Find where the given text appears and provide that cell's center as (X, Y) coordinate. 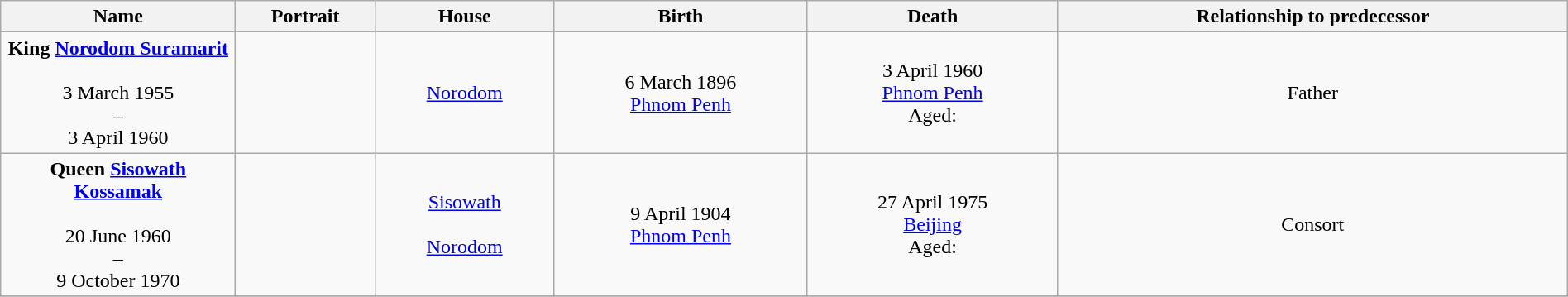
Consort (1312, 225)
Father (1312, 93)
9 April 1904Phnom Penh (681, 225)
King Norodom Suramarit3 March 1955–3 April 1960 (118, 93)
Birth (681, 17)
Queen Sisowath Kossamak20 June 1960–9 October 1970 (118, 225)
House (464, 17)
Death (933, 17)
6 March 1896Phnom Penh (681, 93)
3 April 1960Phnom PenhAged: (933, 93)
Name (118, 17)
Relationship to predecessor (1312, 17)
Portrait (306, 17)
Norodom (464, 93)
SisowathNorodom (464, 225)
27 April 1975BeijingAged: (933, 225)
